Output the (x, y) coordinate of the center of the cell containing the given text.  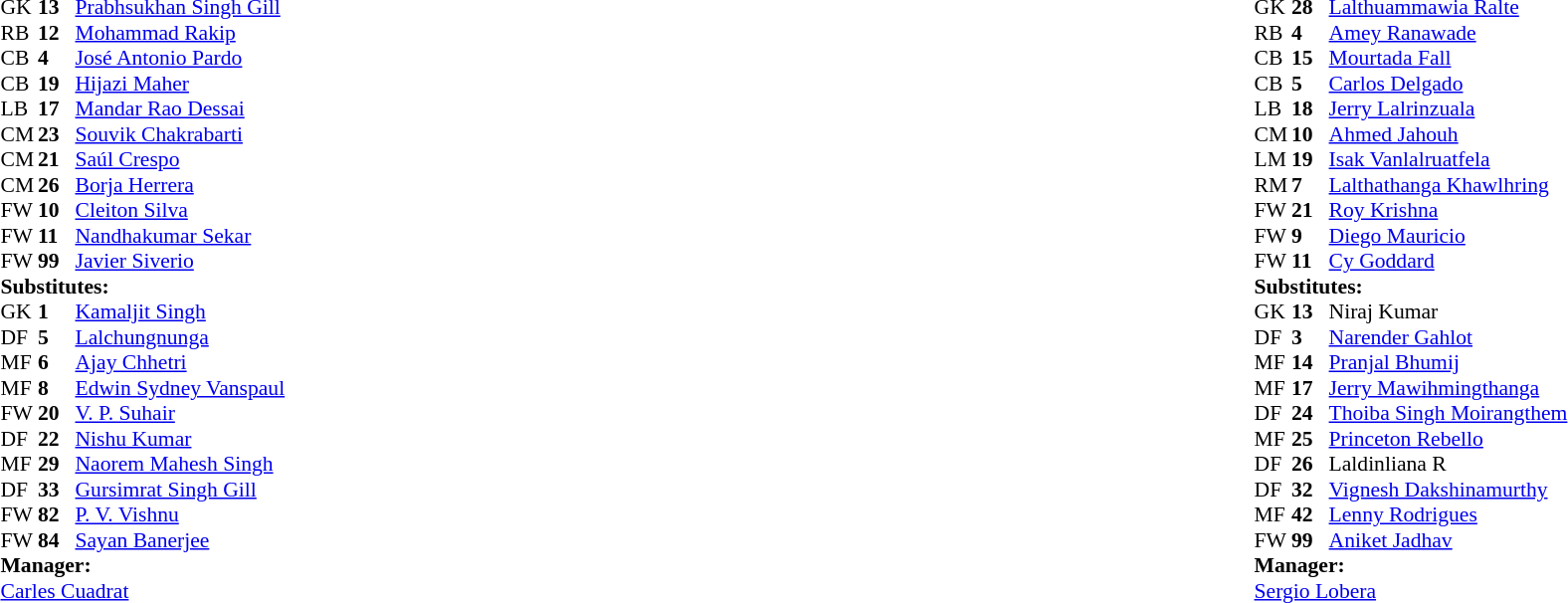
20 (57, 413)
22 (57, 439)
3 (1310, 337)
24 (1310, 413)
Narender Gahlot (1449, 337)
RM (1274, 185)
Mohammad Rakip (181, 33)
Aniket Jadhav (1449, 540)
Hijazi Maher (181, 84)
Mandar Rao Dessai (181, 108)
13 (1310, 311)
P. V. Vishnu (181, 514)
25 (1310, 439)
Borja Herrera (181, 185)
14 (1310, 363)
1 (57, 311)
33 (57, 490)
Jerry Lalrinzuala (1449, 108)
Cy Goddard (1449, 262)
12 (57, 33)
Lalthathanga Khawlhring (1449, 185)
Princeton Rebello (1449, 439)
Sayan Banerjee (181, 540)
Carlos Delgado (1449, 84)
32 (1310, 490)
Naorem Mahesh Singh (181, 465)
Ajay Chhetri (181, 363)
Saúl Crespo (181, 160)
Roy Krishna (1449, 210)
Pranjal Bhumij (1449, 363)
Edwin Sydney Vanspaul (181, 388)
18 (1310, 108)
6 (57, 363)
Diego Mauricio (1449, 236)
V. P. Suhair (181, 413)
Niraj Kumar (1449, 311)
84 (57, 540)
Cleiton Silva (181, 210)
LM (1274, 160)
Amey Ranawade (1449, 33)
29 (57, 465)
Mourtada Fall (1449, 59)
Souvik Chakrabarti (181, 134)
Lenny Rodrigues (1449, 514)
42 (1310, 514)
Vignesh Dakshinamurthy (1449, 490)
82 (57, 514)
Kamaljit Singh (181, 311)
Thoiba Singh Moirangthem (1449, 413)
Nandhakumar Sekar (181, 236)
23 (57, 134)
Isak Vanlalruatfela (1449, 160)
José Antonio Pardo (181, 59)
Javier Siverio (181, 262)
Ahmed Jahouh (1449, 134)
8 (57, 388)
Nishu Kumar (181, 439)
Gursimrat Singh Gill (181, 490)
Lalchungnunga (181, 337)
7 (1310, 185)
Laldinliana R (1449, 465)
15 (1310, 59)
Jerry Mawihmingthanga (1449, 388)
9 (1310, 236)
